Provide the [X, Y] coordinate of the cell's center where the given text is located.  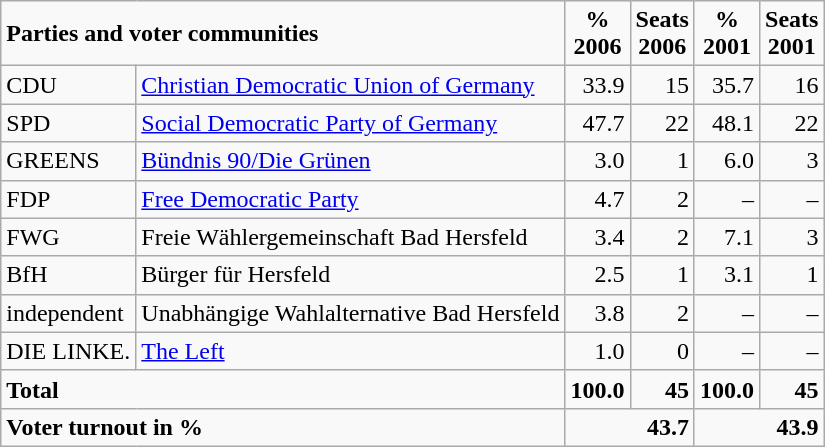
Freie Wählergemeinschaft Bad Hersfeld [350, 237]
2.5 [598, 275]
47.7 [598, 123]
%2001 [726, 34]
Parties and voter communities [283, 34]
3.8 [598, 313]
16 [792, 85]
Bündnis 90/Die Grünen [350, 161]
6.0 [726, 161]
3.4 [598, 237]
Bürger für Hersfeld [350, 275]
Christian Democratic Union of Germany [350, 85]
GREENS [68, 161]
FDP [68, 199]
Seats2006 [662, 34]
4.7 [598, 199]
0 [662, 351]
33.9 [598, 85]
Voter turnout in % [283, 427]
The Left [350, 351]
Social Democratic Party of Germany [350, 123]
43.7 [630, 427]
Unabhängige Wahlalternative Bad Hersfeld [350, 313]
43.9 [758, 427]
3.1 [726, 275]
Total [283, 389]
FWG [68, 237]
independent [68, 313]
7.1 [726, 237]
SPD [68, 123]
15 [662, 85]
DIE LINKE. [68, 351]
CDU [68, 85]
Free Democratic Party [350, 199]
1.0 [598, 351]
BfH [68, 275]
%2006 [598, 34]
48.1 [726, 123]
3.0 [598, 161]
35.7 [726, 85]
Seats2001 [792, 34]
